Capture the cell that displays the provided text and extract its [x, y] central coordinate. 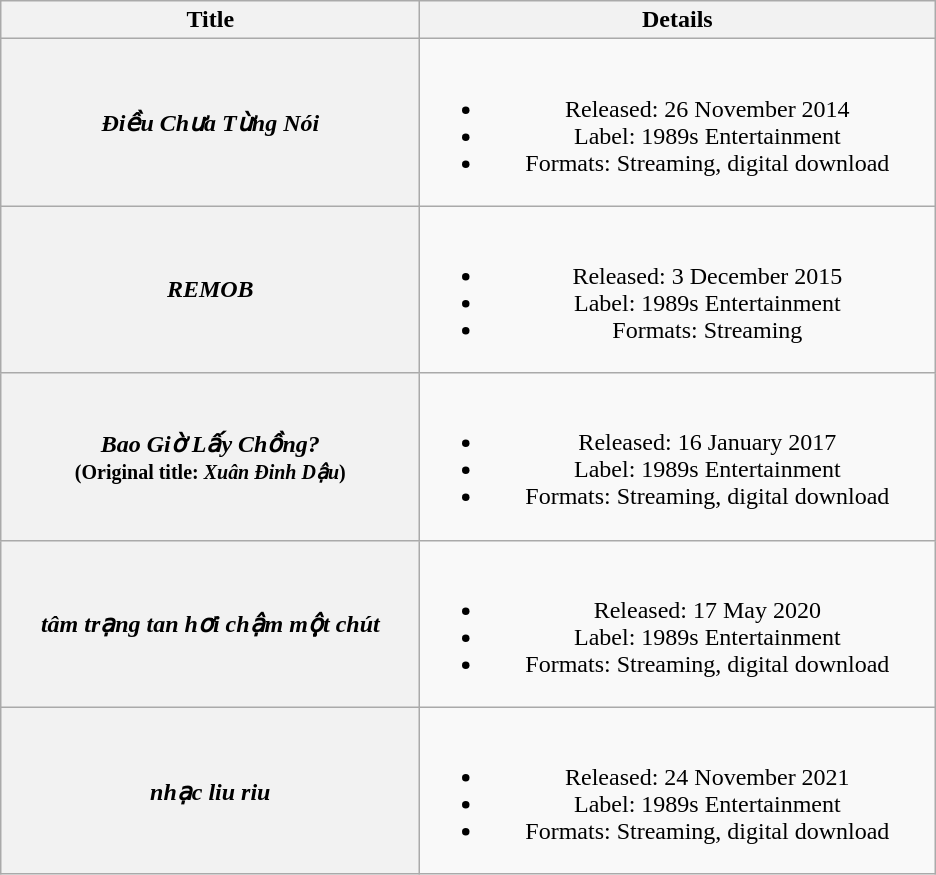
REMOB [210, 290]
tâm trạng tan hơi chậm một chút [210, 624]
Released: 16 January 2017Label: 1989s EntertainmentFormats: Streaming, digital download [678, 456]
Bao Giờ Lấy Chồng?(Original title: Xuân Đinh Dậu) [210, 456]
nhạc liu riu [210, 790]
Title [210, 20]
Released: 26 November 2014Label: 1989s EntertainmentFormats: Streaming, digital download [678, 122]
Released: 17 May 2020Label: 1989s EntertainmentFormats: Streaming, digital download [678, 624]
Released: 3 December 2015Label: 1989s EntertainmentFormats: Streaming [678, 290]
Details [678, 20]
Released: 24 November 2021Label: 1989s EntertainmentFormats: Streaming, digital download [678, 790]
Điều Chưa Từng Nói [210, 122]
